Provide the [X, Y] coordinate of the cell's center where the given text is located.  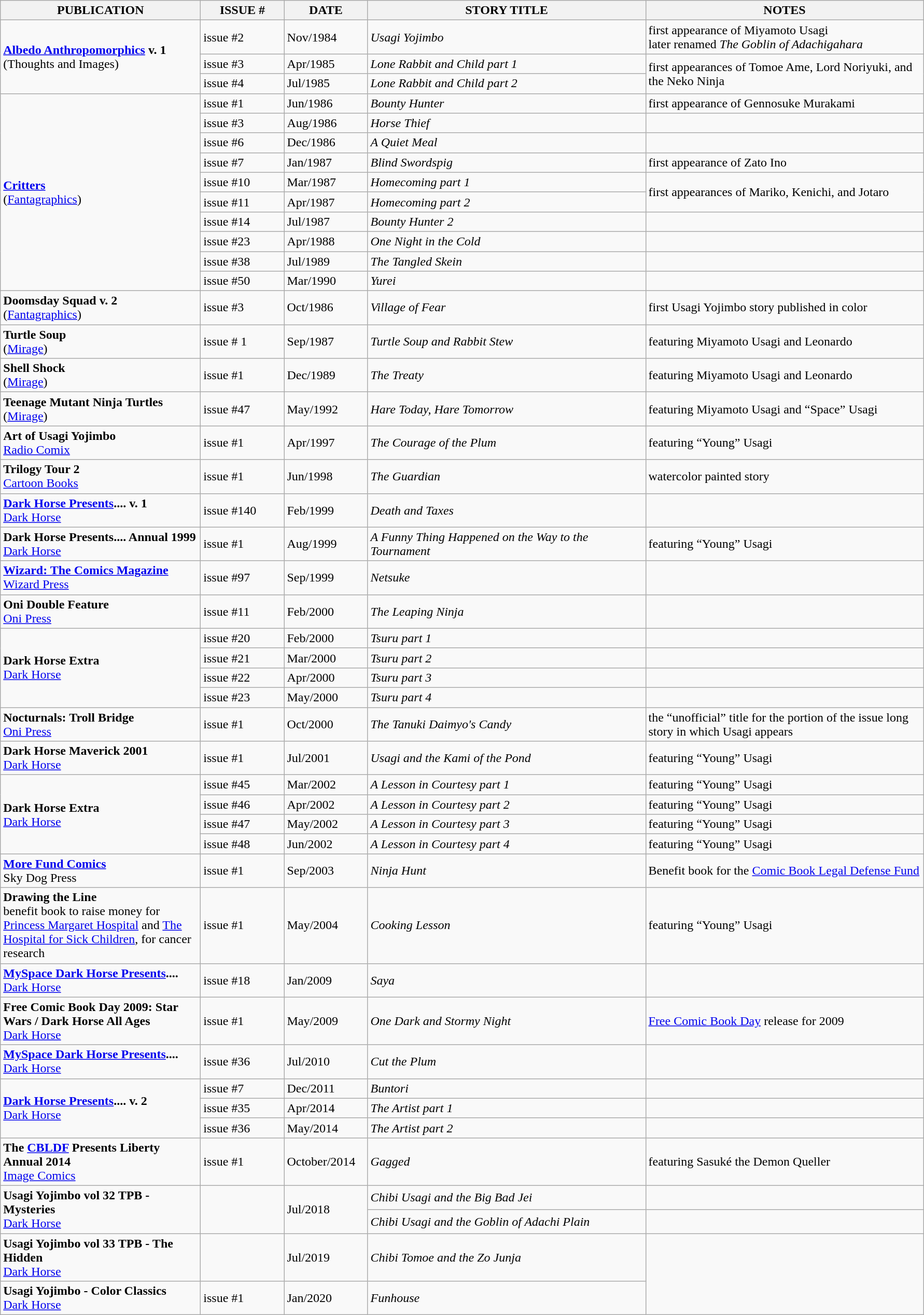
DATE [326, 10]
Usagi and the Kami of the Pond [507, 758]
Wizard: The Comics MagazineWizard Press [101, 578]
Nov/1984 [326, 37]
The CBLDF Presents Liberty Annual 2014Image Comics [101, 1161]
May/1992 [326, 409]
Dec/1986 [326, 143]
Dark Horse Maverick 2001Dark Horse [101, 758]
issue #50 [243, 281]
Critters(Fantagraphics) [101, 192]
Usagi Yojimbo vol 32 TPB - MysteriesDark Horse [101, 1209]
Saya [507, 980]
issue #18 [243, 980]
Apr/1987 [326, 202]
Jul/1985 [326, 84]
Mar/2002 [326, 785]
Aug/1986 [326, 123]
Tsuru part 3 [507, 677]
The Tangled Skein [507, 261]
May/2004 [326, 925]
Dark Horse Presents.... Annual 1999Dark Horse [101, 544]
featuring Sasuké the Demon Queller [785, 1161]
Nocturnals: Troll BridgeOni Press [101, 724]
Teenage Mutant Ninja Turtles(Mirage) [101, 409]
Aug/1999 [326, 544]
Albedo Anthropomorphics v. 1(Thoughts and Images) [101, 57]
Lone Rabbit and Child part 2 [507, 84]
Sep/1987 [326, 341]
Benefit book for the Comic Book Legal Defense Fund [785, 870]
issue #46 [243, 805]
Mar/2000 [326, 658]
STORY TITLE [507, 10]
May/2014 [326, 1128]
Apr/1997 [326, 443]
issue #140 [243, 510]
May/2000 [326, 697]
Shell Shock(Mirage) [101, 376]
issue #97 [243, 578]
Jul/2019 [326, 1257]
Oni Double FeatureOni Press [101, 611]
Lone Rabbit and Child part 1 [507, 64]
Hare Today, Hare Tomorrow [507, 409]
Homecoming part 1 [507, 182]
Chibi Tomoe and the Zo Junja [507, 1257]
issue #2 [243, 37]
Funhouse [507, 1298]
Dec/2011 [326, 1088]
issue #14 [243, 222]
Free Comic Book Day 2009: Star Wars / Dark Horse All AgesDark Horse [101, 1021]
Bounty Hunter [507, 103]
Apr/2014 [326, 1108]
Death and Taxes [507, 510]
issue #21 [243, 658]
Feb/1999 [326, 510]
Jun/1998 [326, 476]
Buntori [507, 1088]
Tsuru part 4 [507, 697]
Cut the Plum [507, 1061]
Bounty Hunter 2 [507, 222]
The Guardian [507, 476]
issue # 1 [243, 341]
Jul/2010 [326, 1061]
The Tanuki Daimyo's Candy [507, 724]
issue #22 [243, 677]
Mar/1990 [326, 281]
Usagi Yojimbo - Color ClassicsDark Horse [101, 1298]
issue #10 [243, 182]
Netsuke [507, 578]
Art of Usagi YojimboRadio Comix [101, 443]
Turtle Soup(Mirage) [101, 341]
Apr/1985 [326, 64]
Village of Fear [507, 308]
More Fund ComicsSky Dog Press [101, 870]
Usagi Yojimbo [507, 37]
Trilogy Tour 2Cartoon Books [101, 476]
Cooking Lesson [507, 925]
Jan/2009 [326, 980]
Dark Horse Presents.... v. 1Dark Horse [101, 510]
The Artist part 2 [507, 1128]
Gagged [507, 1161]
Jan/1987 [326, 162]
issue #6 [243, 143]
A Lesson in Courtesy part 4 [507, 844]
Chibi Usagi and the Goblin of Adachi Plain [507, 1221]
October/2014 [326, 1161]
Oct/2000 [326, 724]
first appearance of Zato Ino [785, 162]
Horse Thief [507, 123]
A Lesson in Courtesy part 1 [507, 785]
Jul/2018 [326, 1209]
Jun/1986 [326, 103]
Apr/1988 [326, 241]
the “unofficial” title for the portion of the issue long story in which Usagi appears [785, 724]
Apr/2000 [326, 677]
Jun/2002 [326, 844]
featuring Miyamoto Usagi and “Space” Usagi [785, 409]
Homecoming part 2 [507, 202]
ISSUE # [243, 10]
issue #45 [243, 785]
Yurei [507, 281]
NOTES [785, 10]
May/2009 [326, 1021]
A Lesson in Courtesy part 3 [507, 824]
The Courage of the Plum [507, 443]
Dark Horse Presents.... v. 2Dark Horse [101, 1108]
Tsuru part 1 [507, 638]
watercolor painted story [785, 476]
Jan/2020 [326, 1298]
The Leaping Ninja [507, 611]
Free Comic Book Day release for 2009 [785, 1021]
Mar/1987 [326, 182]
A Quiet Meal [507, 143]
issue #4 [243, 84]
first appearance of Miyamoto Usagilater renamed The Goblin of Adachigahara [785, 37]
Blind Swordspig [507, 162]
One Night in the Cold [507, 241]
first appearances of Mariko, Kenichi, and Jotaro [785, 192]
Sep/1999 [326, 578]
issue #20 [243, 638]
Dec/1989 [326, 376]
PUBLICATION [101, 10]
Usagi Yojimbo vol 33 TPB - The HiddenDark Horse [101, 1257]
Chibi Usagi and the Big Bad Jei [507, 1197]
first appearances of Tomoe Ame, Lord Noriyuki, and the Neko Ninja [785, 74]
issue #38 [243, 261]
first appearance of Gennosuke Murakami [785, 103]
issue #48 [243, 844]
Jul/2001 [326, 758]
Turtle Soup and Rabbit Stew [507, 341]
May/2002 [326, 824]
Drawing the Linebenefit book to raise money for Princess Margaret Hospital and The Hospital for Sick Children, for cancer research [101, 925]
Oct/1986 [326, 308]
The Artist part 1 [507, 1108]
Sep/2003 [326, 870]
Apr/2002 [326, 805]
One Dark and Stormy Night [507, 1021]
issue #35 [243, 1108]
A Lesson in Courtesy part 2 [507, 805]
Jul/1989 [326, 261]
Ninja Hunt [507, 870]
A Funny Thing Happened on the Way to the Tournament [507, 544]
Jul/1987 [326, 222]
Tsuru part 2 [507, 658]
first Usagi Yojimbo story published in color [785, 308]
Doomsday Squad v. 2(Fantagraphics) [101, 308]
The Treaty [507, 376]
